Return (X, Y) of the center of cell containing provided text 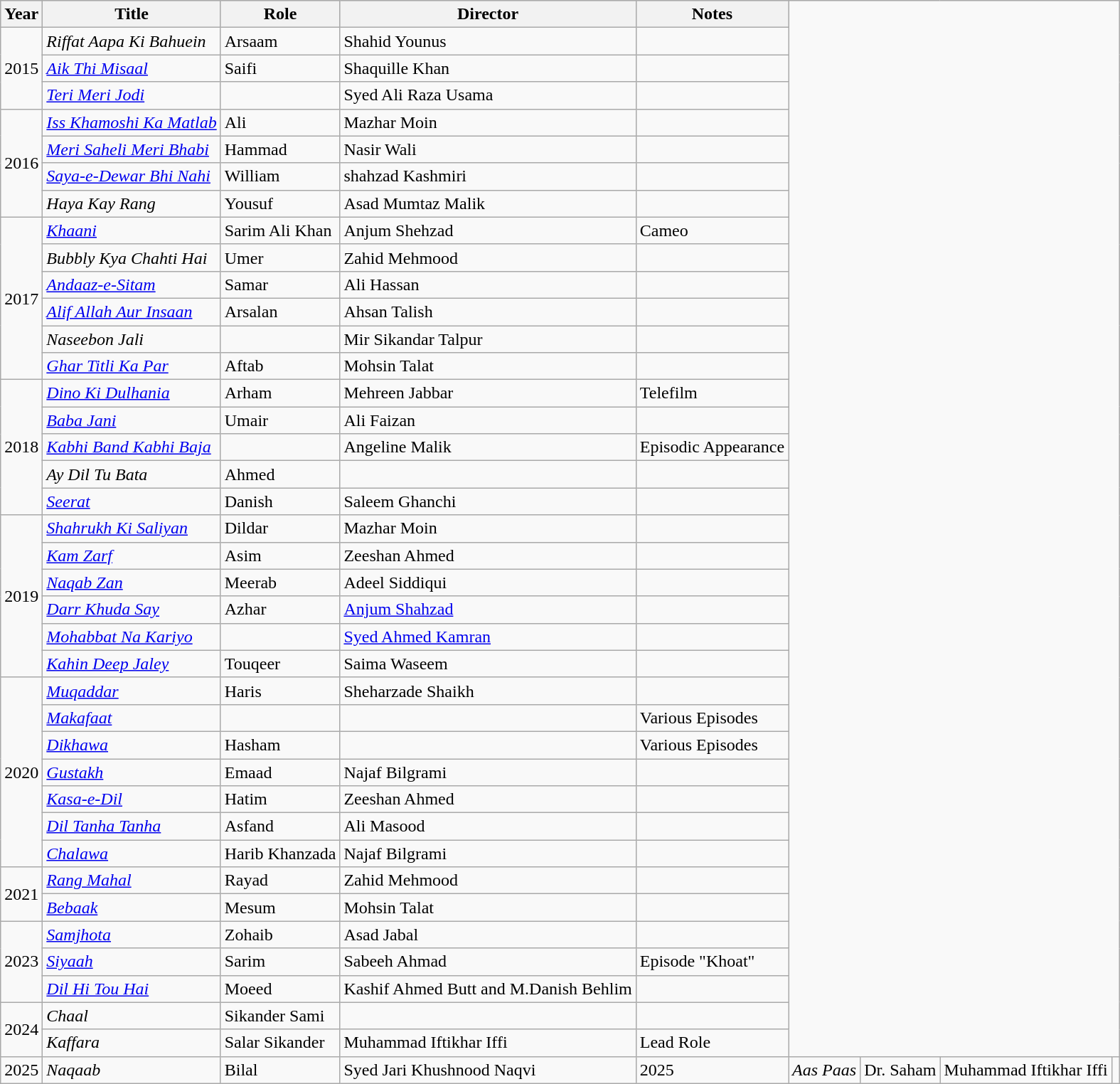
Meerab (280, 583)
Syed Ahmed Kamran (488, 637)
Rang Mahal (132, 881)
Gustakh (132, 772)
Anjum Shehzad (488, 230)
Kasa-e-Dil (132, 799)
2020 (21, 772)
Hatim (280, 799)
Zohaib (280, 935)
Asfand (280, 827)
Asad Mumtaz Malik (488, 203)
Arsaam (280, 41)
Emaad (280, 772)
Samar (280, 285)
Mesum (280, 908)
Episodic Appearance (712, 447)
Aas Paas (825, 1070)
Umair (280, 420)
Dildar (280, 528)
2019 (21, 596)
Shahrukh Ki Saliyan (132, 528)
Chaal (132, 1016)
Ahmed (280, 474)
Sheharzade Shaikh (488, 691)
Moeed (280, 989)
Ghar Titli Ka Par (132, 366)
Saima Waseem (488, 664)
Cameo (712, 230)
Muqaddar (132, 691)
Kashif Ahmed Butt and M.Danish Behlim (488, 989)
Andaaz-e-Sitam (132, 285)
Riffat Aapa Ki Bahuein (132, 41)
Aftab (280, 366)
Arsalan (280, 312)
Samjhota (132, 935)
Bubbly Kya Chahti Hai (132, 257)
Dino Ki Dulhania (132, 393)
Sabeeh Ahmad (488, 962)
Naseebon Jali (132, 339)
Anjum Shahzad (488, 610)
Seerat (132, 501)
Telefilm (712, 393)
Arham (280, 393)
Saifi (280, 68)
2023 (21, 962)
Mir Sikandar Talpur (488, 339)
Ay Dil Tu Bata (132, 474)
Dil Hi Tou Hai (132, 989)
shahzad Kashmiri (488, 176)
Naqab Zan (132, 583)
2021 (21, 894)
Harib Khanzada (280, 854)
2024 (21, 1029)
2015 (21, 68)
Alif Allah Aur Insaan (132, 312)
Syed Jari Khushnood Naqvi (488, 1070)
Shaquille Khan (488, 68)
Yousuf (280, 203)
Umer (280, 257)
Aik Thi Misaal (132, 68)
Saleem Ghanchi (488, 501)
Mohabbat Na Kariyo (132, 637)
Hasham (280, 745)
Hammad (280, 149)
Kahin Deep Jaley (132, 664)
Ali Faizan (488, 420)
Siyaah (132, 962)
Azhar (280, 610)
Shahid Younus (488, 41)
Darr Khuda Say (132, 610)
2017 (21, 298)
Lead Role (712, 1043)
Adeel Siddiqui (488, 583)
Sarim (280, 962)
Ali Masood (488, 827)
2016 (21, 163)
Bebaak (132, 908)
Iss Khamoshi Ka Matlab (132, 122)
Rayad (280, 881)
Title (132, 14)
Notes (712, 14)
Saya-e-Dewar Bhi Nahi (132, 176)
Kabhi Band Kabhi Baja (132, 447)
Episode "Khoat" (712, 962)
Sarim Ali Khan (280, 230)
Danish (280, 501)
Asad Jabal (488, 935)
Haris (280, 691)
Touqeer (280, 664)
Meri Saheli Meri Bhabi (132, 149)
Ali (280, 122)
Sikander Sami (280, 1016)
Kam Zarf (132, 556)
Naqaab (132, 1070)
Makafaat (132, 718)
Dr. Saham (900, 1070)
Mehreen Jabbar (488, 393)
Ahsan Talish (488, 312)
Nasir Wali (488, 149)
Year (21, 14)
Director (488, 14)
Teri Meri Jodi (132, 95)
Chalawa (132, 854)
Ali Hassan (488, 285)
Dikhawa (132, 745)
Kaffara (132, 1043)
Role (280, 14)
Khaani (132, 230)
Angeline Malik (488, 447)
William (280, 176)
Salar Sikander (280, 1043)
Haya Kay Rang (132, 203)
Baba Jani (132, 420)
Syed Ali Raza Usama (488, 95)
Asim (280, 556)
Bilal (280, 1070)
Dil Tanha Tanha (132, 827)
2018 (21, 447)
